Provide the (x, y) coordinate of the cell's center where the given text is located.  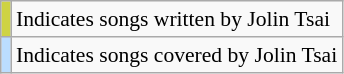
Indicates songs covered by Jolin Tsai (176, 55)
Indicates songs written by Jolin Tsai (176, 19)
